Provide the (x, y) coordinate of the cell's center where the given text is located.  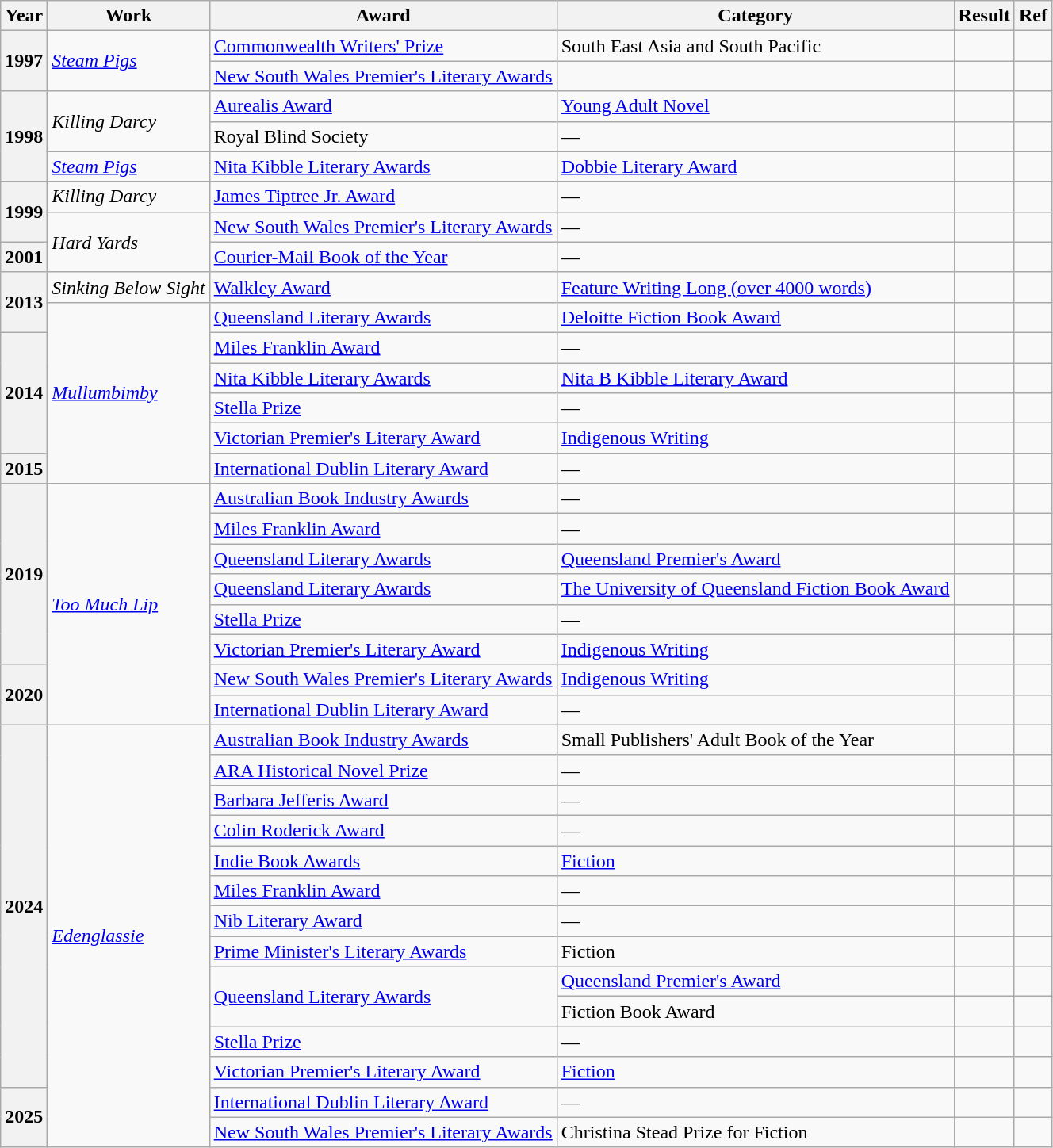
2020 (24, 695)
Year (24, 16)
Award (383, 16)
Dobbie Literary Award (755, 166)
2013 (24, 302)
Courier-Mail Book of the Year (383, 257)
Category (755, 16)
Mullumbimby (128, 392)
Young Adult Novel (755, 106)
Fiction Book Award (755, 1012)
Ref (1032, 16)
South East Asia and South Pacific (755, 46)
Prime Minister's Literary Awards (383, 951)
2001 (24, 257)
James Tiptree Jr. Award (383, 197)
Hard Yards (128, 242)
Christina Stead Prize for Fiction (755, 1132)
Work (128, 16)
Colin Roderick Award (383, 830)
1997 (24, 61)
2024 (24, 905)
Aurealis Award (383, 106)
1998 (24, 136)
Deloitte Fiction Book Award (755, 317)
2019 (24, 574)
Barbara Jefferis Award (383, 800)
Small Publishers' Adult Book of the Year (755, 740)
Feature Writing Long (over 4000 words) (755, 287)
Nib Literary Award (383, 921)
Indie Book Awards (383, 860)
Royal Blind Society (383, 136)
Commonwealth Writers' Prize (383, 46)
Result (984, 16)
2025 (24, 1117)
Sinking Below Sight (128, 287)
The University of Queensland Fiction Book Award (755, 589)
2015 (24, 469)
1999 (24, 212)
ARA Historical Novel Prize (383, 770)
Edenglassie (128, 936)
Nita B Kibble Literary Award (755, 378)
2014 (24, 392)
Walkley Award (383, 287)
Too Much Lip (128, 604)
